Provide the (x, y) coordinate of the cell's center where the given text is located.  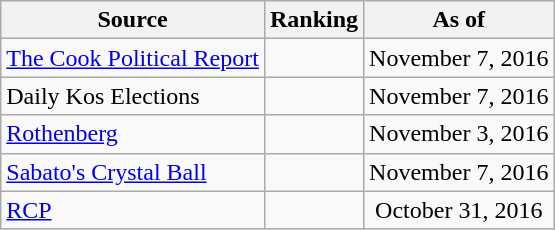
Daily Kos Elections (133, 96)
Source (133, 20)
Rothenberg (133, 134)
As of (459, 20)
November 3, 2016 (459, 134)
Ranking (314, 20)
The Cook Political Report (133, 58)
October 31, 2016 (459, 210)
Sabato's Crystal Ball (133, 172)
RCP (133, 210)
